Locate the cell with the specified text and output its [x, y] center coordinate. 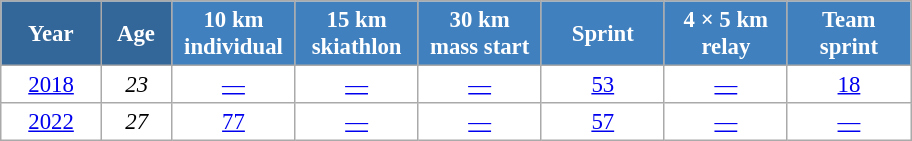
Sprint [602, 34]
30 km mass start [480, 34]
15 km skiathlon [356, 34]
53 [602, 85]
27 [136, 122]
57 [602, 122]
77 [234, 122]
Age [136, 34]
10 km individual [234, 34]
18 [848, 85]
2022 [52, 122]
23 [136, 85]
4 × 5 km relay [726, 34]
Team sprint [848, 34]
Year [52, 34]
2018 [52, 85]
